Provide the (x, y) coordinate of the cell's center where the given text is located.  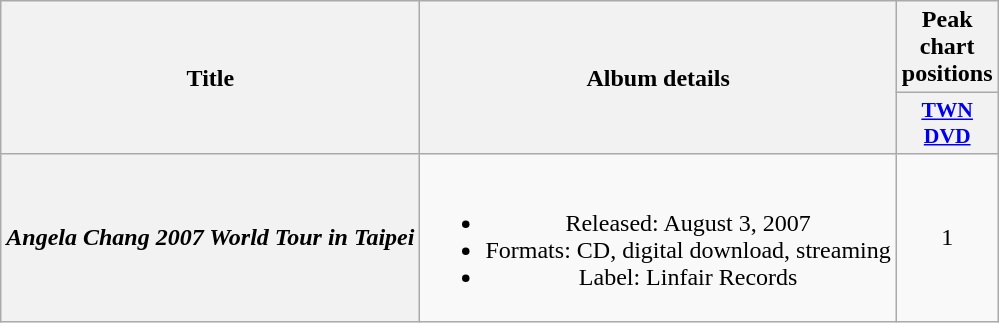
1 (947, 238)
Angela Chang 2007 World Tour in Taipei (210, 238)
TWN DVD (947, 124)
Album details (658, 78)
Title (210, 78)
Peak chart positions (947, 47)
Released: August 3, 2007Formats: CD, digital download, streamingLabel: Linfair Records (658, 238)
